Scan for the cell matching the given text and deliver its [x, y] coordinate at center. 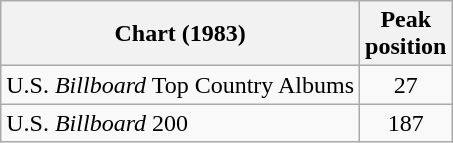
U.S. Billboard Top Country Albums [180, 85]
Chart (1983) [180, 34]
U.S. Billboard 200 [180, 123]
27 [406, 85]
Peakposition [406, 34]
187 [406, 123]
